Scan for the cell matching the given text and deliver its [x, y] coordinate at center. 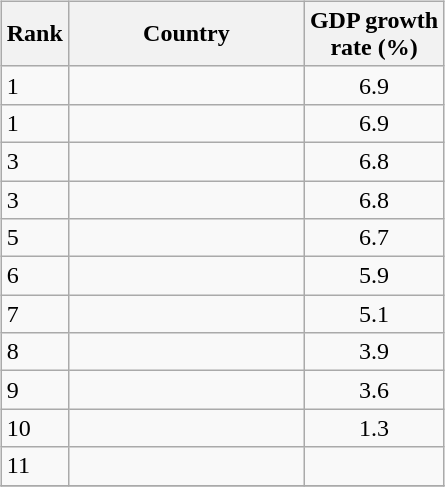
Rank [34, 34]
6.7 [374, 238]
GDP growthrate (%) [374, 34]
5.1 [374, 314]
6 [34, 276]
11 [34, 466]
7 [34, 314]
5.9 [374, 276]
3.6 [374, 390]
Country [186, 34]
1.3 [374, 428]
10 [34, 428]
8 [34, 352]
3.9 [374, 352]
9 [34, 390]
5 [34, 238]
